Extract the [X, Y] coordinate from the center of the cell holding the provided text.  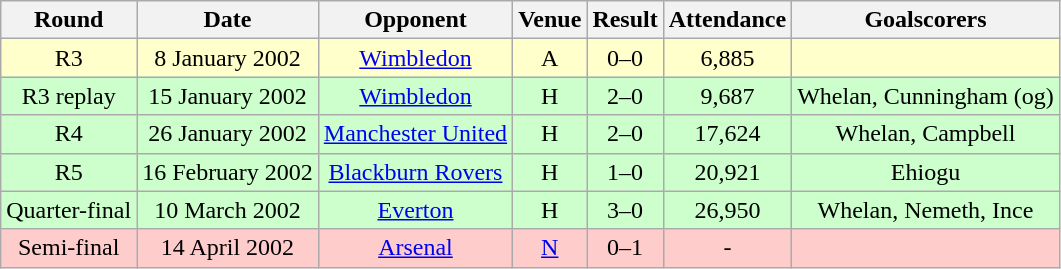
Blackburn Rovers [415, 172]
Attendance [727, 20]
Whelan, Cunningham (og) [926, 96]
20,921 [727, 172]
8 January 2002 [228, 58]
Ehiogu [926, 172]
Whelan, Campbell [926, 134]
Quarter-final [69, 210]
Arsenal [415, 248]
16 February 2002 [228, 172]
Date [228, 20]
R4 [69, 134]
26 January 2002 [228, 134]
9,687 [727, 96]
Semi-final [69, 248]
Everton [415, 210]
0–1 [625, 248]
17,624 [727, 134]
A [550, 58]
6,885 [727, 58]
R3 [69, 58]
15 January 2002 [228, 96]
1–0 [625, 172]
3–0 [625, 210]
Round [69, 20]
Venue [550, 20]
R5 [69, 172]
R3 replay [69, 96]
Manchester United [415, 134]
Result [625, 20]
Whelan, Nemeth, Ince [926, 210]
10 March 2002 [228, 210]
Opponent [415, 20]
26,950 [727, 210]
0–0 [625, 58]
N [550, 248]
Goalscorers [926, 20]
14 April 2002 [228, 248]
- [727, 248]
